Capture the cell that displays the provided text and extract its [X, Y] central coordinate. 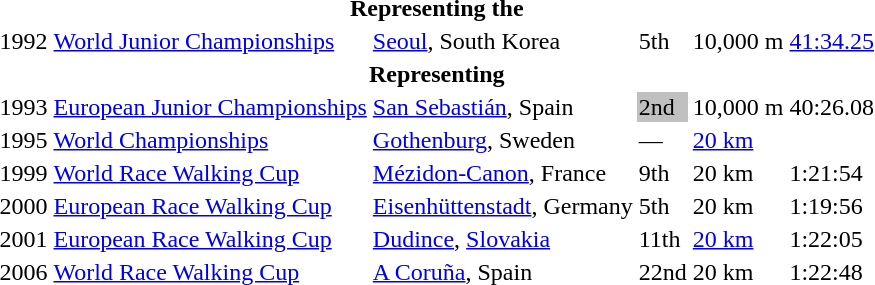
Mézidon-Canon, France [502, 173]
Seoul, South Korea [502, 41]
11th [662, 239]
Dudince, Slovakia [502, 239]
Gothenburg, Sweden [502, 140]
9th [662, 173]
Eisenhüttenstadt, Germany [502, 206]
European Junior Championships [210, 107]
World Championships [210, 140]
2nd [662, 107]
World Race Walking Cup [210, 173]
— [662, 140]
San Sebastián, Spain [502, 107]
World Junior Championships [210, 41]
